Detect which cell encompasses the target text, then output its (x, y) center coordinate. 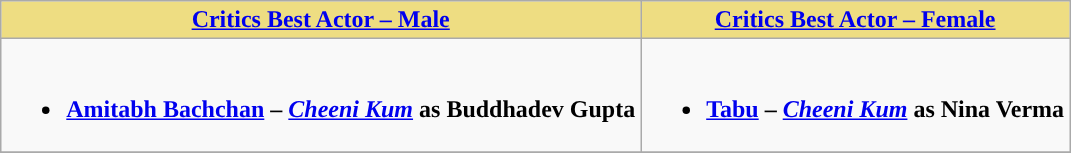
Critics Best Actor – Male (321, 20)
Critics Best Actor – Female (856, 20)
Tabu – Cheeni Kum as Nina Verma (856, 96)
Amitabh Bachchan – Cheeni Kum as Buddhadev Gupta (321, 96)
